Return the [X, Y] coordinate for the center point of the cell that contains the specified text.  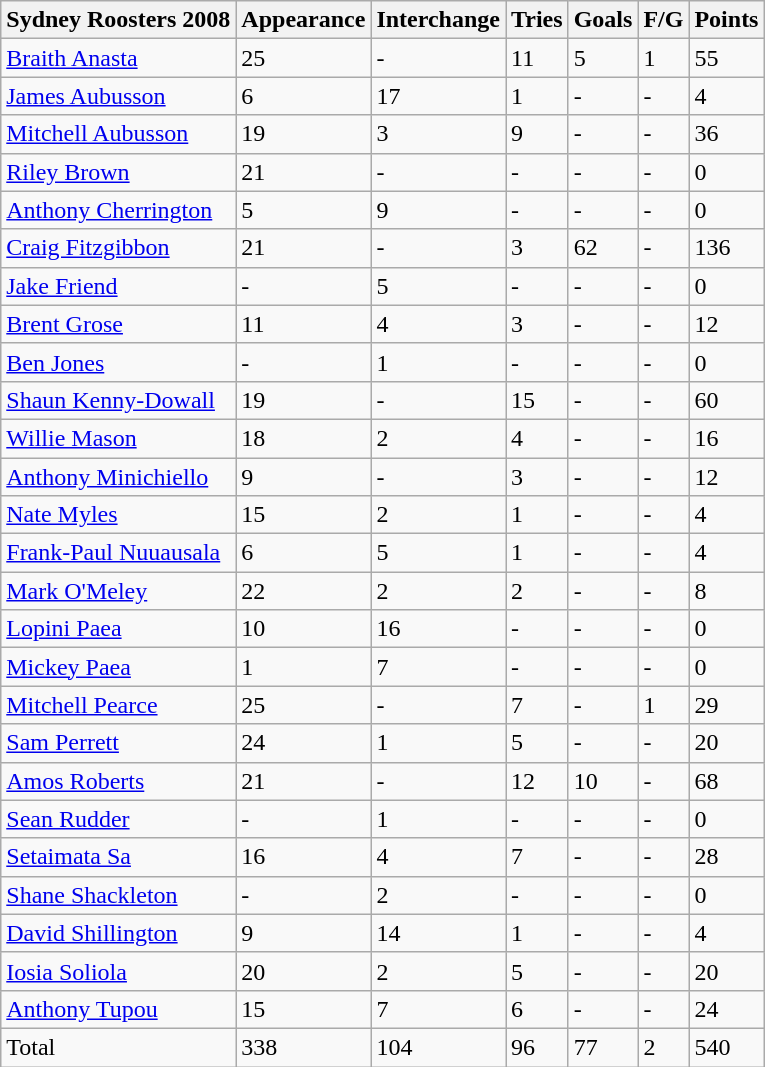
28 [726, 857]
Riley Brown [118, 172]
Shane Shackleton [118, 895]
Shaun Kenny-Dowall [118, 400]
Lopini Paea [118, 629]
Anthony Cherrington [118, 210]
22 [304, 591]
Sydney Roosters 2008 [118, 20]
338 [304, 1047]
Craig Fitzgibbon [118, 248]
Amos Roberts [118, 781]
55 [726, 58]
29 [726, 705]
136 [726, 248]
Iosia Soliola [118, 971]
14 [438, 933]
Sam Perrett [118, 743]
Ben Jones [118, 362]
Brent Grose [118, 324]
Nate Myles [118, 515]
Tries [538, 20]
96 [538, 1047]
104 [438, 1047]
Setaimata Sa [118, 857]
60 [726, 400]
Braith Anasta [118, 58]
Mitchell Pearce [118, 705]
Mitchell Aubusson [118, 134]
Jake Friend [118, 286]
Anthony Tupou [118, 1009]
Anthony Minichiello [118, 477]
Frank-Paul Nuuausala [118, 553]
Sean Rudder [118, 819]
36 [726, 134]
77 [603, 1047]
62 [603, 248]
Appearance [304, 20]
David Shillington [118, 933]
18 [304, 438]
Total [118, 1047]
Interchange [438, 20]
Mark O'Meley [118, 591]
F/G [664, 20]
8 [726, 591]
68 [726, 781]
17 [438, 96]
James Aubusson [118, 96]
540 [726, 1047]
Mickey Paea [118, 667]
Goals [603, 20]
Points [726, 20]
Willie Mason [118, 438]
